Determine the (x, y) coordinate at the center of the cell enclosing the given text.  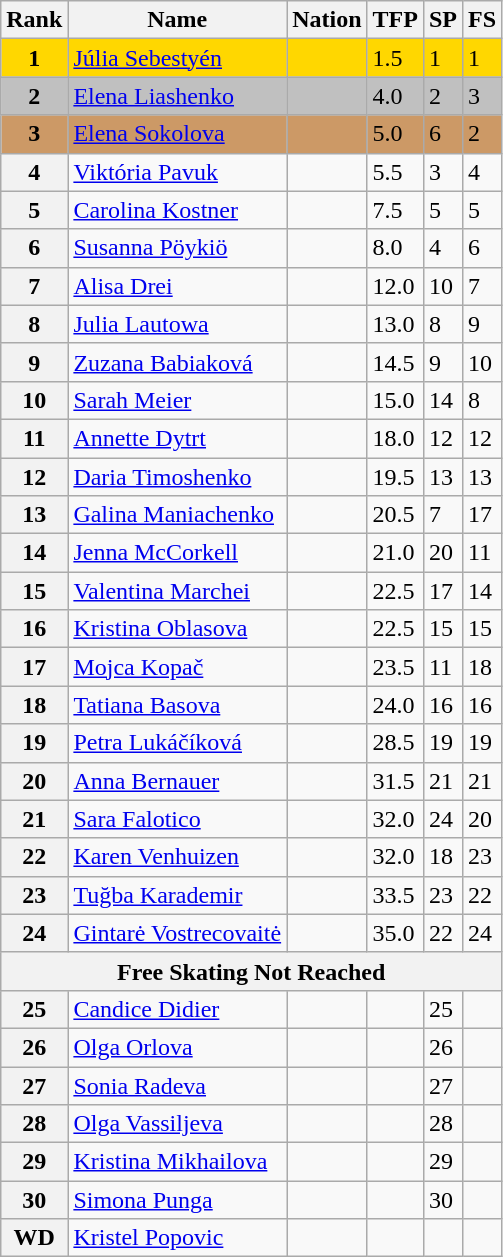
Elena Liashenko (178, 96)
Carolina Kostner (178, 210)
TFP (395, 20)
20.5 (395, 515)
4.0 (395, 96)
21.0 (395, 553)
Candice Didier (178, 1009)
Name (178, 20)
Júlia Sebestyén (178, 58)
SP (442, 20)
Nation (327, 20)
18.0 (395, 438)
Galina Maniachenko (178, 515)
35.0 (395, 933)
7.5 (395, 210)
Kristina Oblasova (178, 629)
Gintarė Vostrecovaitė (178, 933)
8.0 (395, 248)
5.5 (395, 172)
19.5 (395, 477)
Elena Sokolova (178, 134)
31.5 (395, 781)
13.0 (395, 324)
Jenna McCorkell (178, 553)
1.5 (395, 58)
Mojca Kopač (178, 667)
Tuğba Karademir (178, 895)
FS (482, 20)
24.0 (395, 705)
Sonia Radeva (178, 1085)
Sara Falotico (178, 819)
Karen Venhuizen (178, 857)
Simona Punga (178, 1200)
Free Skating Not Reached (252, 971)
Petra Lukáčíková (178, 743)
5.0 (395, 134)
Rank (34, 20)
12.0 (395, 286)
Olga Vassiljeva (178, 1124)
Valentina Marchei (178, 591)
15.0 (395, 400)
23.5 (395, 667)
Daria Timoshenko (178, 477)
Olga Orlova (178, 1047)
Zuzana Babiaková (178, 362)
Kristel Popovic (178, 1238)
WD (34, 1238)
Tatiana Basova (178, 705)
Viktória Pavuk (178, 172)
Anna Bernauer (178, 781)
Susanna Pöykiö (178, 248)
Julia Lautowa (178, 324)
14.5 (395, 362)
Kristina Mikhailova (178, 1162)
28.5 (395, 743)
Sarah Meier (178, 400)
33.5 (395, 895)
Annette Dytrt (178, 438)
Alisa Drei (178, 286)
